Output the [x, y] coordinate of the center of the cell containing the given text.  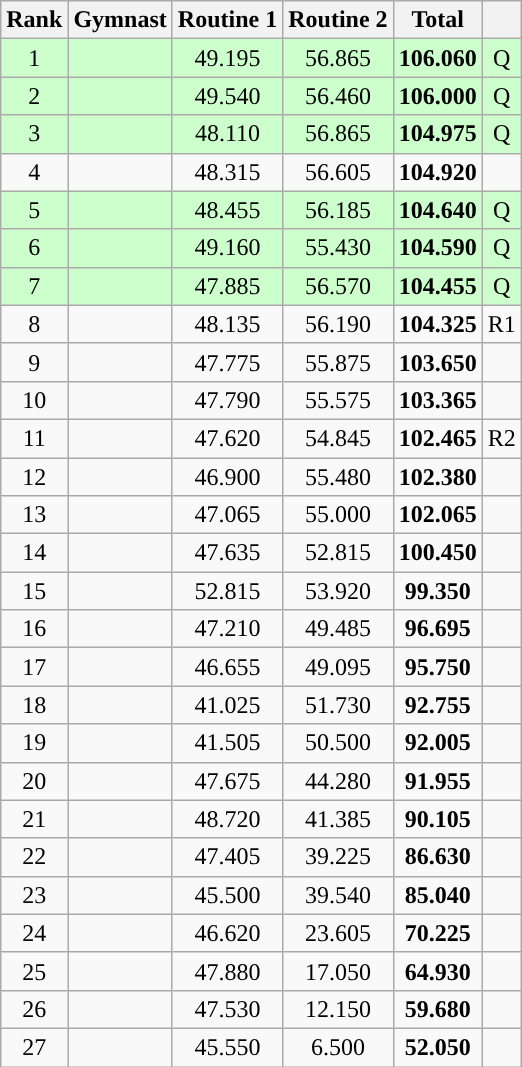
46.620 [227, 933]
56.185 [338, 210]
55.430 [338, 248]
51.730 [338, 705]
104.590 [438, 248]
56.190 [338, 324]
Gymnast [120, 20]
85.040 [438, 895]
95.750 [438, 667]
45.500 [227, 895]
48.455 [227, 210]
47.210 [227, 629]
46.900 [227, 477]
104.920 [438, 172]
56.570 [338, 286]
14 [34, 553]
27 [34, 1047]
17 [34, 667]
23.605 [338, 933]
12.150 [338, 1009]
91.955 [438, 781]
1 [34, 58]
13 [34, 515]
47.620 [227, 438]
6.500 [338, 1047]
104.640 [438, 210]
55.575 [338, 400]
99.350 [438, 591]
11 [34, 438]
96.695 [438, 629]
47.675 [227, 781]
92.755 [438, 705]
48.720 [227, 819]
2 [34, 96]
54.845 [338, 438]
104.455 [438, 286]
3 [34, 134]
49.485 [338, 629]
55.000 [338, 515]
6 [34, 248]
Routine 1 [227, 20]
22 [34, 857]
24 [34, 933]
52.050 [438, 1047]
56.460 [338, 96]
49.540 [227, 96]
50.500 [338, 743]
102.065 [438, 515]
102.465 [438, 438]
16 [34, 629]
21 [34, 819]
86.630 [438, 857]
103.365 [438, 400]
25 [34, 971]
26 [34, 1009]
55.875 [338, 362]
7 [34, 286]
49.195 [227, 58]
106.000 [438, 96]
48.315 [227, 172]
100.450 [438, 553]
47.530 [227, 1009]
90.105 [438, 819]
41.385 [338, 819]
12 [34, 477]
56.605 [338, 172]
102.380 [438, 477]
20 [34, 781]
4 [34, 172]
104.975 [438, 134]
55.480 [338, 477]
Total [438, 20]
23 [34, 895]
47.880 [227, 971]
5 [34, 210]
47.065 [227, 515]
92.005 [438, 743]
45.550 [227, 1047]
17.050 [338, 971]
47.885 [227, 286]
48.110 [227, 134]
18 [34, 705]
R1 [502, 324]
64.930 [438, 971]
106.060 [438, 58]
Rank [34, 20]
47.790 [227, 400]
70.225 [438, 933]
41.505 [227, 743]
15 [34, 591]
8 [34, 324]
47.405 [227, 857]
47.775 [227, 362]
R2 [502, 438]
Routine 2 [338, 20]
41.025 [227, 705]
19 [34, 743]
49.160 [227, 248]
104.325 [438, 324]
47.635 [227, 553]
9 [34, 362]
39.225 [338, 857]
46.655 [227, 667]
53.920 [338, 591]
103.650 [438, 362]
48.135 [227, 324]
44.280 [338, 781]
39.540 [338, 895]
10 [34, 400]
49.095 [338, 667]
59.680 [438, 1009]
